Output the [X, Y] coordinate of the center of the cell containing the given text.  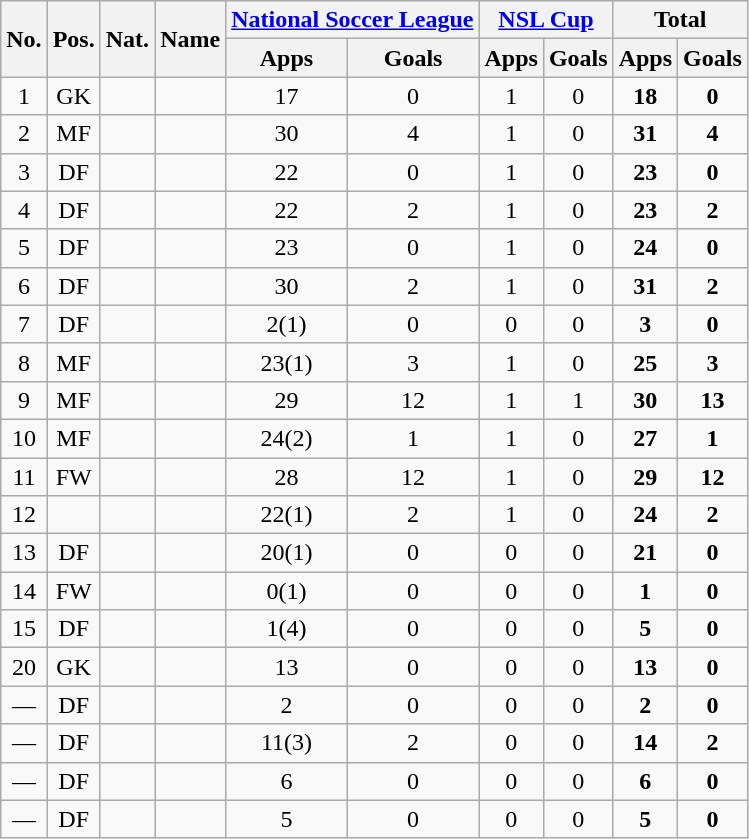
21 [645, 553]
NSL Cup [546, 20]
23(1) [287, 362]
18 [645, 96]
Nat. [127, 39]
11(3) [287, 743]
15 [24, 629]
20(1) [287, 553]
National Soccer League [352, 20]
27 [645, 438]
0(1) [287, 591]
9 [24, 400]
25 [645, 362]
Pos. [74, 39]
Name [190, 39]
11 [24, 477]
2(1) [287, 324]
Total [680, 20]
10 [24, 438]
20 [24, 667]
1(4) [287, 629]
8 [24, 362]
24(2) [287, 438]
No. [24, 39]
22(1) [287, 515]
17 [287, 96]
28 [287, 477]
7 [24, 324]
